Return the (X, Y) coordinate for the center point of the cell that contains the specified text.  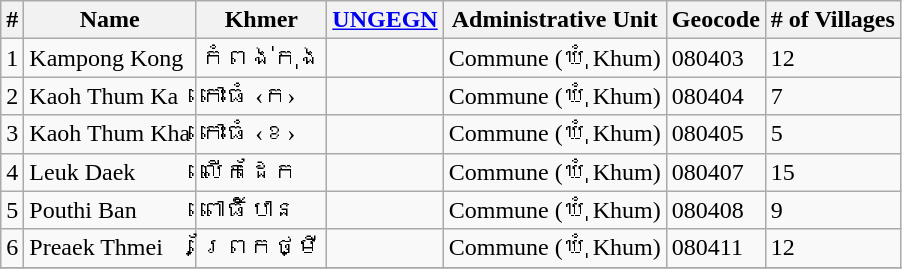
7 (832, 96)
ព្រែកថ្មី (262, 248)
2 (12, 96)
# of Villages (832, 20)
កោះធំ ‹ខ› (262, 134)
15 (832, 172)
Name (110, 20)
កោះធំ ‹ក› (262, 96)
080408 (716, 210)
Administrative Unit (554, 20)
កំពង់កុង (262, 58)
080405 (716, 134)
080411 (716, 248)
# (12, 20)
Pouthi Ban (110, 210)
080403 (716, 58)
4 (12, 172)
UNGEGN (385, 20)
080404 (716, 96)
Geocode (716, 20)
9 (832, 210)
1 (12, 58)
3 (12, 134)
Leuk Daek (110, 172)
លើកដែក (262, 172)
6 (12, 248)
Kaoh Thum Ka (110, 96)
Kaoh Thum Kha (110, 134)
Kampong Kong (110, 58)
Preaek Thmei (110, 248)
080407 (716, 172)
Khmer (262, 20)
ពោធិ៍បាន (262, 210)
